Extract the [x, y] coordinate from the center of the cell holding the provided text.  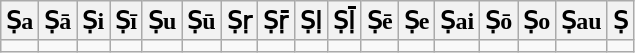
Ṣṛ [240, 21]
Ṣau [582, 21]
Ṣu [162, 21]
Ṣi [94, 21]
Ṣō [499, 21]
Ṣai [458, 21]
Ṣī [126, 21]
Ṣa [20, 21]
Ṣā [58, 21]
Ṣo [537, 21]
Ṣḹ [345, 21]
Ṣē [380, 21]
Ṣe [416, 21]
Ṣṝ [276, 21]
Ṣ [620, 21]
Ṣḷ [311, 21]
Ṣū [202, 21]
